From the cell containing the given text, extract its center point as (x, y) coordinate. 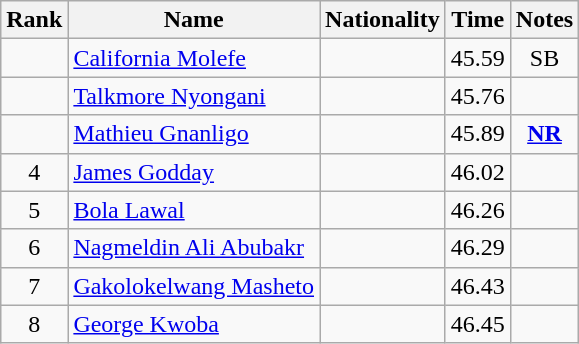
Name (194, 20)
45.76 (478, 96)
45.89 (478, 134)
Time (478, 20)
8 (34, 324)
46.29 (478, 248)
George Kwoba (194, 324)
46.45 (478, 324)
46.43 (478, 286)
Gakolokelwang Masheto (194, 286)
4 (34, 172)
5 (34, 210)
Nationality (383, 20)
Notes (544, 20)
Bola Lawal (194, 210)
Mathieu Gnanligo (194, 134)
SB (544, 58)
46.26 (478, 210)
45.59 (478, 58)
7 (34, 286)
Nagmeldin Ali Abubakr (194, 248)
6 (34, 248)
Talkmore Nyongani (194, 96)
Rank (34, 20)
California Molefe (194, 58)
46.02 (478, 172)
NR (544, 134)
James Godday (194, 172)
